For the text-containing cell, return its midpoint in (x, y) coordinate format. 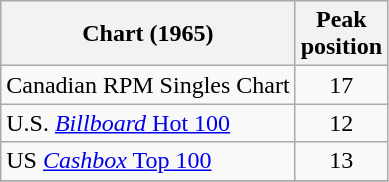
Canadian RPM Singles Chart (148, 85)
US Cashbox Top 100 (148, 161)
Peakposition (341, 34)
12 (341, 123)
U.S. Billboard Hot 100 (148, 123)
13 (341, 161)
Chart (1965) (148, 34)
17 (341, 85)
